Pinpoint the cell where the given text exists, returning its [x, y] midpoint coordinate. 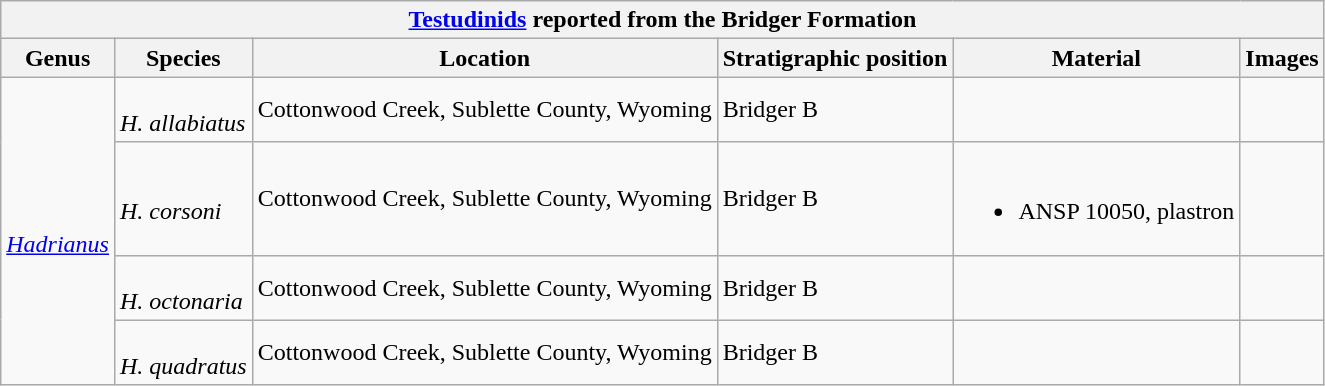
ANSP 10050, plastron [1096, 198]
H. allabiatus [183, 110]
Stratigraphic position [835, 58]
Testudinids reported from the Bridger Formation [662, 20]
H. corsoni [183, 198]
Hadrianus [58, 231]
H. octonaria [183, 288]
Location [484, 58]
H. quadratus [183, 352]
Material [1096, 58]
Genus [58, 58]
Images [1282, 58]
Species [183, 58]
